Extract the [X, Y] coordinate from the center of the cell holding the provided text.  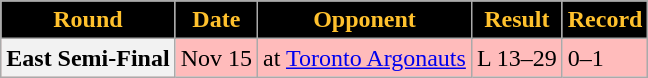
Record [605, 20]
0–1 [605, 58]
East Semi-Final [88, 58]
Result [516, 20]
Date [216, 20]
Opponent [365, 20]
at Toronto Argonauts [365, 58]
Nov 15 [216, 58]
L 13–29 [516, 58]
Round [88, 20]
